Identify which cell holds the provided text, then report its (x, y) central coordinate. 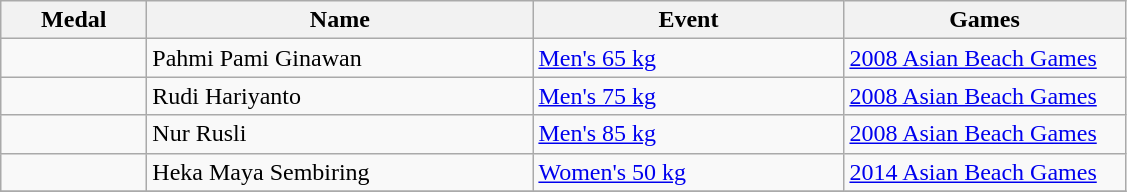
Event (688, 20)
Name (340, 20)
Women's 50 kg (688, 172)
Rudi Hariyanto (340, 96)
Heka Maya Sembiring (340, 172)
Pahmi Pami Ginawan (340, 58)
Medal (74, 20)
Games (984, 20)
Men's 65 kg (688, 58)
2014 Asian Beach Games (984, 172)
Men's 75 kg (688, 96)
Men's 85 kg (688, 134)
Nur Rusli (340, 134)
